Return [x, y] of the center of cell containing provided text 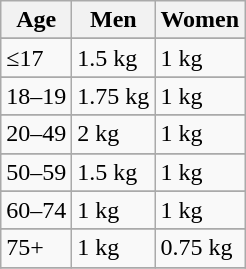
60–74 [36, 210]
Age [36, 20]
0.75 kg [200, 248]
1.75 kg [114, 96]
≤17 [36, 58]
18–19 [36, 96]
20–49 [36, 134]
2 kg [114, 134]
75+ [36, 248]
Women [200, 20]
Men [114, 20]
50–59 [36, 172]
